Identify which cell holds the provided text, then report its (X, Y) central coordinate. 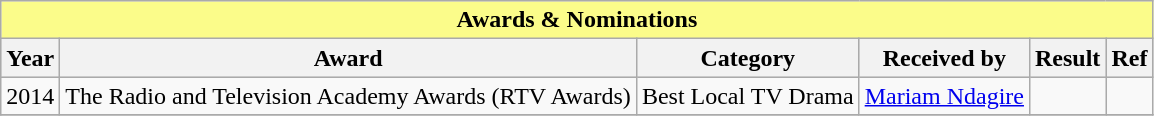
Result (1067, 58)
Received by (944, 58)
Best Local TV Drama (748, 96)
Award (348, 58)
2014 (30, 96)
The Radio and Television Academy Awards (RTV Awards) (348, 96)
Ref (1130, 58)
Awards & Nominations (577, 20)
Year (30, 58)
Mariam Ndagire (944, 96)
Category (748, 58)
